Identify which cell holds the provided text, then report its (X, Y) central coordinate. 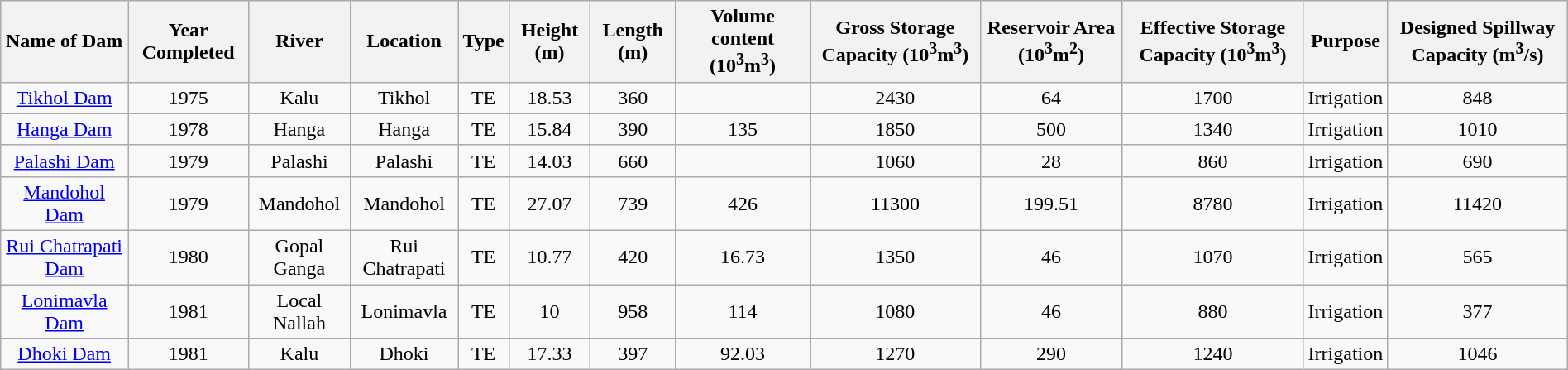
Effective Storage Capacity (103m3) (1212, 41)
290 (1051, 354)
360 (633, 98)
92.03 (743, 354)
Dhoki (404, 354)
880 (1212, 311)
14.03 (549, 161)
Palashi Dam (65, 161)
1046 (1478, 354)
397 (633, 354)
Lonimavla Dam (65, 311)
1350 (896, 258)
958 (633, 311)
1980 (189, 258)
1978 (189, 129)
135 (743, 129)
Local Nallah (299, 311)
Tikhol (404, 98)
18.53 (549, 98)
Mandohol Dam (65, 204)
11420 (1478, 204)
Hanga Dam (65, 129)
1080 (896, 311)
Tikhol Dam (65, 98)
1340 (1212, 129)
199.51 (1051, 204)
660 (633, 161)
Lonimavla (404, 311)
Designed Spillway Capacity (m3/s) (1478, 41)
426 (743, 204)
420 (633, 258)
1070 (1212, 258)
11300 (896, 204)
River (299, 41)
Dhoki Dam (65, 354)
500 (1051, 129)
114 (743, 311)
15.84 (549, 129)
28 (1051, 161)
1975 (189, 98)
Height (m) (549, 41)
565 (1478, 258)
1060 (896, 161)
Purpose (1346, 41)
690 (1478, 161)
739 (633, 204)
Length (m) (633, 41)
377 (1478, 311)
10.77 (549, 258)
Rui Chatrapati Dam (65, 258)
17.33 (549, 354)
Location (404, 41)
Name of Dam (65, 41)
860 (1212, 161)
16.73 (743, 258)
8780 (1212, 204)
1700 (1212, 98)
27.07 (549, 204)
390 (633, 129)
64 (1051, 98)
1270 (896, 354)
10 (549, 311)
Rui Chatrapati (404, 258)
Volume content (103m3) (743, 41)
Reservoir Area (103m2) (1051, 41)
848 (1478, 98)
Type (483, 41)
2430 (896, 98)
1010 (1478, 129)
Gross Storage Capacity (103m3) (896, 41)
1850 (896, 129)
Gopal Ganga (299, 258)
Year Completed (189, 41)
1240 (1212, 354)
